Return (x, y) of the center of cell containing provided text 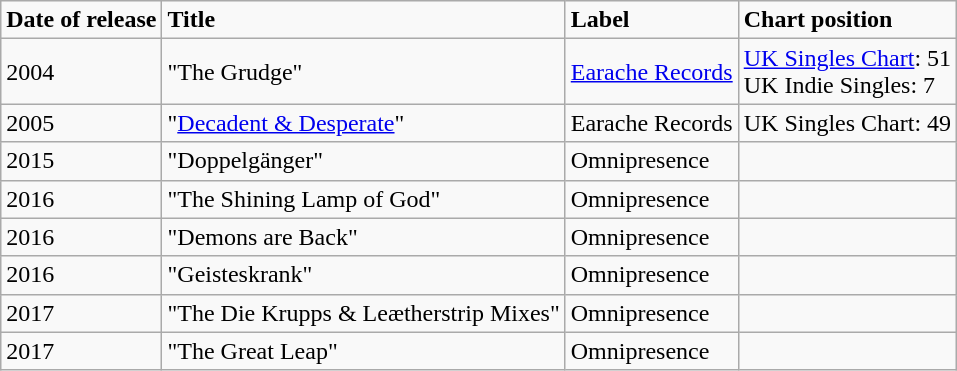
Title (364, 20)
"Doppelgänger" (364, 161)
Date of release (82, 20)
UK Singles Chart: 51UK Indie Singles: 7 (847, 72)
"The Die Krupps & Leætherstrip Mixes" (364, 313)
"The Great Leap" (364, 351)
2005 (82, 123)
2015 (82, 161)
"The Grudge" (364, 72)
"Geisteskrank" (364, 275)
Label (652, 20)
UK Singles Chart: 49 (847, 123)
"Demons are Back" (364, 237)
"The Shining Lamp of God" (364, 199)
"Decadent & Desperate" (364, 123)
Chart position (847, 20)
2004 (82, 72)
